Identify which cell holds the provided text, then report its (X, Y) central coordinate. 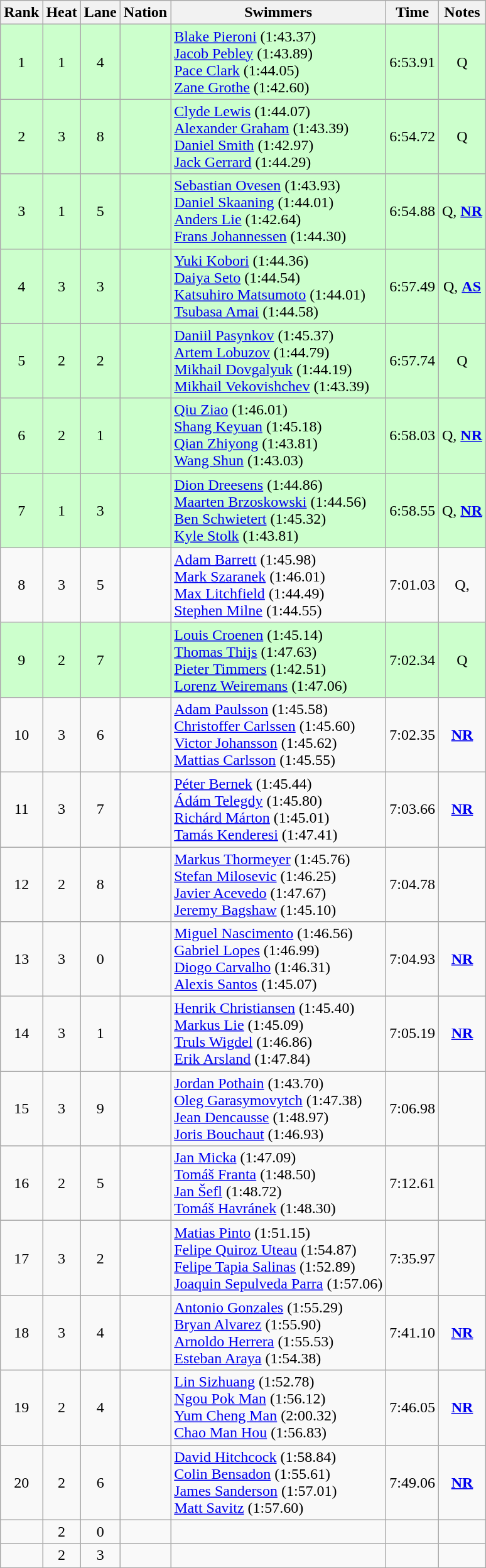
20 (21, 1482)
Yuki Kobori (1:44.36)Daiya Seto (1:44.54) Katsuhiro Matsumoto (1:44.01) Tsubasa Amai (1:44.58) (279, 286)
Notes (462, 13)
Qiu Ziao (1:46.01)Shang Keyuan (1:45.18)Qian Zhiyong (1:43.81)Wang Shun (1:43.03) (279, 436)
7:35.97 (413, 1258)
Adam Paulsson (1:45.58)Christoffer Carlssen (1:45.60)Victor Johansson (1:45.62)Mattias Carlsson (1:45.55) (279, 735)
Daniil Pasynkov (1:45.37) Artem Lobuzov (1:44.79) Mikhail Dovgalyuk (1:44.19)Mikhail Vekovishchev (1:43.39) (279, 360)
11 (21, 809)
15 (21, 1109)
Rank (21, 13)
Swimmers (279, 13)
19 (21, 1408)
David Hitchcock (1:58.84)Colin Bensadon (1:55.61)James Sanderson (1:57.01)Matt Savitz (1:57.60) (279, 1482)
Louis Croenen (1:45.14)Thomas Thijs (1:47.63)Pieter Timmers (1:42.51)Lorenz Weiremans (1:47.06) (279, 659)
7:06.98 (413, 1109)
6:54.72 (413, 137)
7:04.93 (413, 960)
7:12.61 (413, 1183)
18 (21, 1333)
Lin Sizhuang (1:52.78)Ngou Pok Man (1:56.12)Yum Cheng Man (2:00.32)Chao Man Hou (1:56.83) (279, 1408)
Lane (100, 13)
6:57.49 (413, 286)
13 (21, 960)
7:02.34 (413, 659)
10 (21, 735)
Blake Pieroni (1:43.37)Jacob Pebley (1:43.89)Pace Clark (1:44.05)Zane Grothe (1:42.60) (279, 62)
7:49.06 (413, 1482)
Henrik Christiansen (1:45.40)Markus Lie (1:45.09)Truls Wigdel (1:46.86)Erik Arsland (1:47.84) (279, 1034)
Nation (145, 13)
12 (21, 884)
Miguel Nascimento (1:46.56)Gabriel Lopes (1:46.99)Diogo Carvalho (1:46.31)Alexis Santos (1:45.07) (279, 960)
17 (21, 1258)
Jordan Pothain (1:43.70)Oleg Garasymovytch (1:47.38)Jean Dencausse (1:48.97)Joris Bouchaut (1:46.93) (279, 1109)
Sebastian Ovesen (1:43.93)Daniel Skaaning (1:44.01)Anders Lie (1:42.64)Frans Johannessen (1:44.30) (279, 211)
6:54.88 (413, 211)
14 (21, 1034)
6:58.55 (413, 510)
16 (21, 1183)
Heat (62, 13)
Q, AS (462, 286)
Matias Pinto (1:51.15)Felipe Quiroz Uteau (1:54.87)Felipe Tapia Salinas (1:52.89)Joaquin Sepulveda Parra (1:57.06) (279, 1258)
7:05.19 (413, 1034)
Markus Thormeyer (1:45.76)Stefan Milosevic (1:46.25)Javier Acevedo (1:47.67)Jeremy Bagshaw (1:45.10) (279, 884)
Dion Dreesens (1:44.86)Maarten Brzoskowski (1:44.56)Ben Schwietert (1:45.32)Kyle Stolk (1:43.81) (279, 510)
7:01.03 (413, 585)
6:53.91 (413, 62)
Q, (462, 585)
6:58.03 (413, 436)
Clyde Lewis (1:44.07)Alexander Graham (1:43.39)Daniel Smith (1:42.97)Jack Gerrard (1:44.29) (279, 137)
Time (413, 13)
7:03.66 (413, 809)
6:57.74 (413, 360)
7:46.05 (413, 1408)
Jan Micka (1:47.09)Tomáš Franta (1:48.50)Jan Šefl (1:48.72)Tomáš Havránek (1:48.30) (279, 1183)
7:04.78 (413, 884)
Adam Barrett (1:45.98)Mark Szaranek (1:46.01)Max Litchfield (1:44.49)Stephen Milne (1:44.55) (279, 585)
Antonio Gonzales (1:55.29)Bryan Alvarez (1:55.90)Arnoldo Herrera (1:55.53)Esteban Araya (1:54.38) (279, 1333)
7:41.10 (413, 1333)
7:02.35 (413, 735)
Péter Bernek (1:45.44)Ádám Telegdy (1:45.80)Richárd Márton (1:45.01)Tamás Kenderesi (1:47.41) (279, 809)
